Capture the cell that displays the provided text and extract its (x, y) central coordinate. 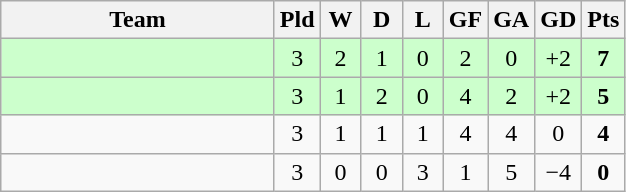
GA (512, 20)
−4 (558, 172)
D (382, 20)
Pld (297, 20)
7 (604, 58)
GF (465, 20)
Team (138, 20)
L (422, 20)
W (340, 20)
GD (558, 20)
Pts (604, 20)
